Return [x, y] of the center of cell containing provided text 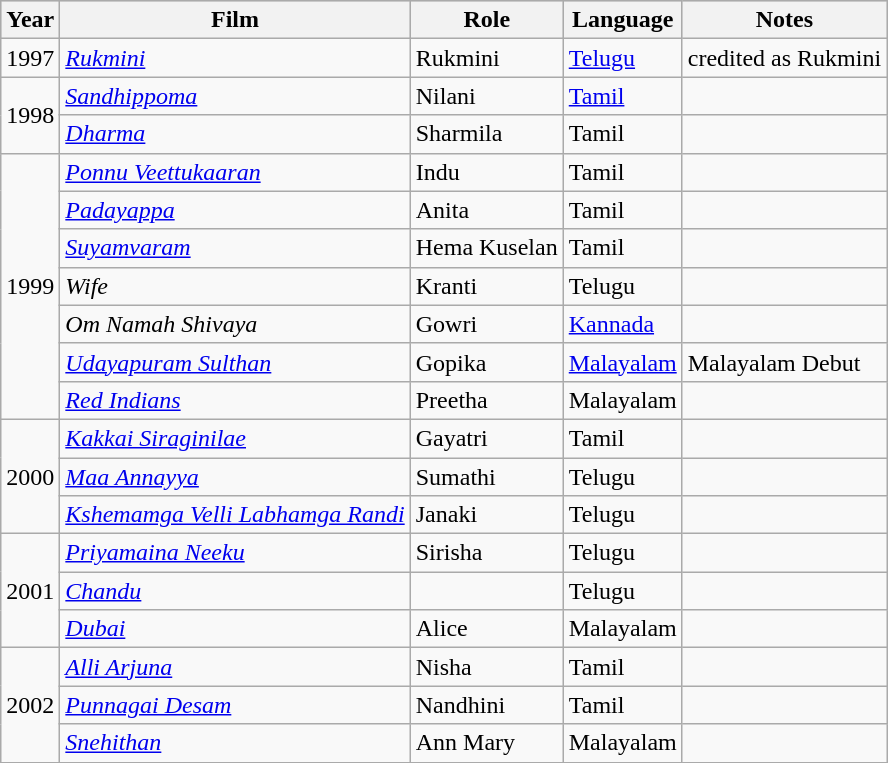
Om Namah Shivaya [235, 324]
Gowri [486, 324]
Red Indians [235, 400]
Punnagai Desam [235, 705]
1998 [30, 115]
2001 [30, 591]
Sumathi [486, 477]
Anita [486, 210]
Suyamvaram [235, 248]
Language [622, 20]
Maa Annayya [235, 477]
Alice [486, 629]
Dharma [235, 134]
Film [235, 20]
Chandu [235, 591]
Gayatri [486, 438]
Year [30, 20]
Wife [235, 286]
Priyamaina Neeku [235, 553]
Notes [784, 20]
Role [486, 20]
Kshemamga Velli Labhamga Randi [235, 515]
Dubai [235, 629]
Padayappa [235, 210]
Sirisha [486, 553]
Ponnu Veettukaaran [235, 172]
Ann Mary [486, 743]
1997 [30, 58]
Nilani [486, 96]
Udayapuram Sulthan [235, 362]
Kranti [486, 286]
Hema Kuselan [486, 248]
Nandhini [486, 705]
Gopika [486, 362]
1999 [30, 286]
Kannada [622, 324]
Alli Arjuna [235, 667]
credited as Rukmini [784, 58]
Nisha [486, 667]
Janaki [486, 515]
2000 [30, 476]
Preetha [486, 400]
Sharmila [486, 134]
Kakkai Siraginilae [235, 438]
2002 [30, 705]
Malayalam Debut [784, 362]
Sandhippoma [235, 96]
Snehithan [235, 743]
Indu [486, 172]
